Extract the (x, y) coordinate from the center of the cell holding the provided text.  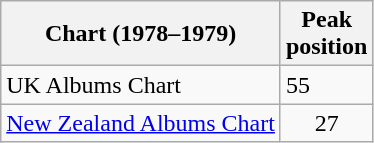
Chart (1978–1979) (141, 34)
55 (326, 85)
UK Albums Chart (141, 85)
New Zealand Albums Chart (141, 123)
27 (326, 123)
Peakposition (326, 34)
